Search for the cell housing the specified text and yield its (x, y) center coordinate. 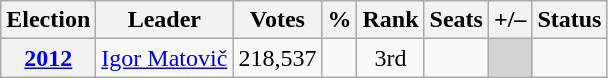
Seats (456, 20)
+/– (510, 20)
Votes (278, 20)
3rd (390, 58)
% (340, 20)
Election (48, 20)
Igor Matovič (164, 58)
Rank (390, 20)
218,537 (278, 58)
2012 (48, 58)
Status (570, 20)
Leader (164, 20)
